For the text-containing cell, return its midpoint in [x, y] coordinate format. 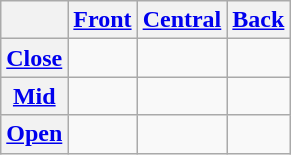
Back [258, 20]
Open [34, 134]
Central [182, 20]
Mid [34, 96]
Front [102, 20]
Close [34, 58]
